Return [X, Y] of the center of cell containing provided text 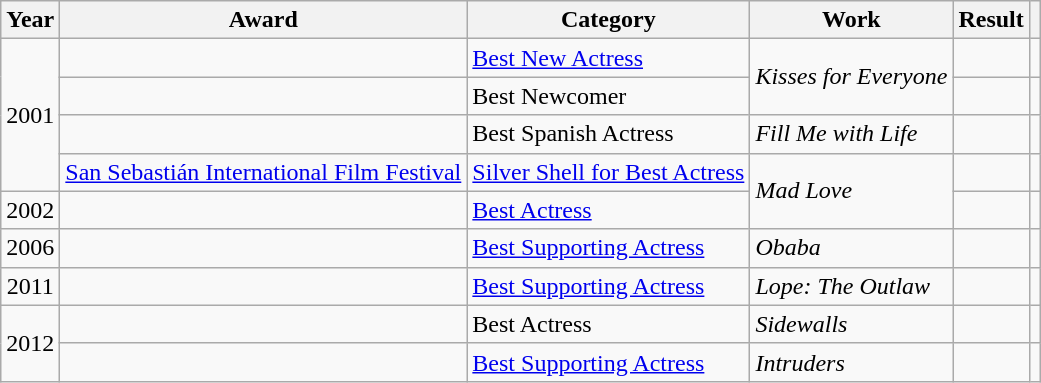
2012 [30, 343]
Fill Me with Life [852, 134]
2006 [30, 248]
Sidewalls [852, 324]
Intruders [852, 362]
Lope: The Outlaw [852, 286]
Silver Shell for Best Actress [608, 172]
Category [608, 20]
2001 [30, 115]
Mad Love [852, 191]
Best Newcomer [608, 96]
Obaba [852, 248]
Best New Actress [608, 58]
2011 [30, 286]
San Sebastián International Film Festival [264, 172]
Year [30, 20]
2002 [30, 210]
Best Spanish Actress [608, 134]
Award [264, 20]
Kisses for Everyone [852, 77]
Result [991, 20]
Work [852, 20]
